Detect which cell encompasses the target text, then output its (X, Y) center coordinate. 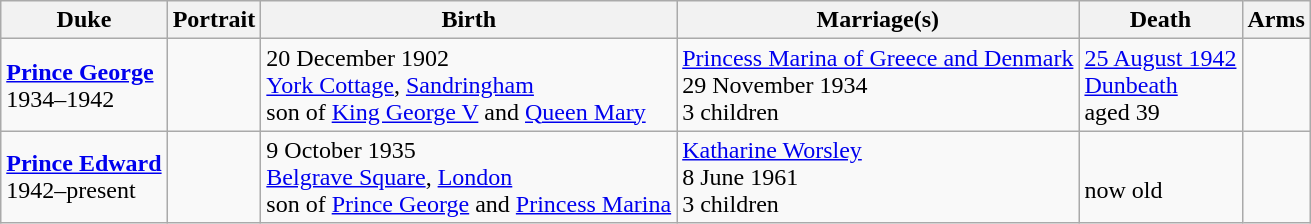
25 August 1942Dunbeathaged 39 (1160, 85)
Death (1160, 20)
Duke (84, 20)
Prince Edward1942–present (84, 177)
Katharine Worsley8 June 19613 children (878, 177)
9 October 1935Belgrave Square, Londonson of Prince George and Princess Marina (469, 177)
20 December 1902York Cottage, Sandringhamson of King George V and Queen Mary (469, 85)
Marriage(s) (878, 20)
Birth (469, 20)
Princess Marina of Greece and Denmark29 November 19343 children (878, 85)
now old (1160, 177)
Portrait (214, 20)
Arms (1276, 20)
Prince George1934–1942 (84, 85)
